Search for the cell housing the specified text and yield its [X, Y] center coordinate. 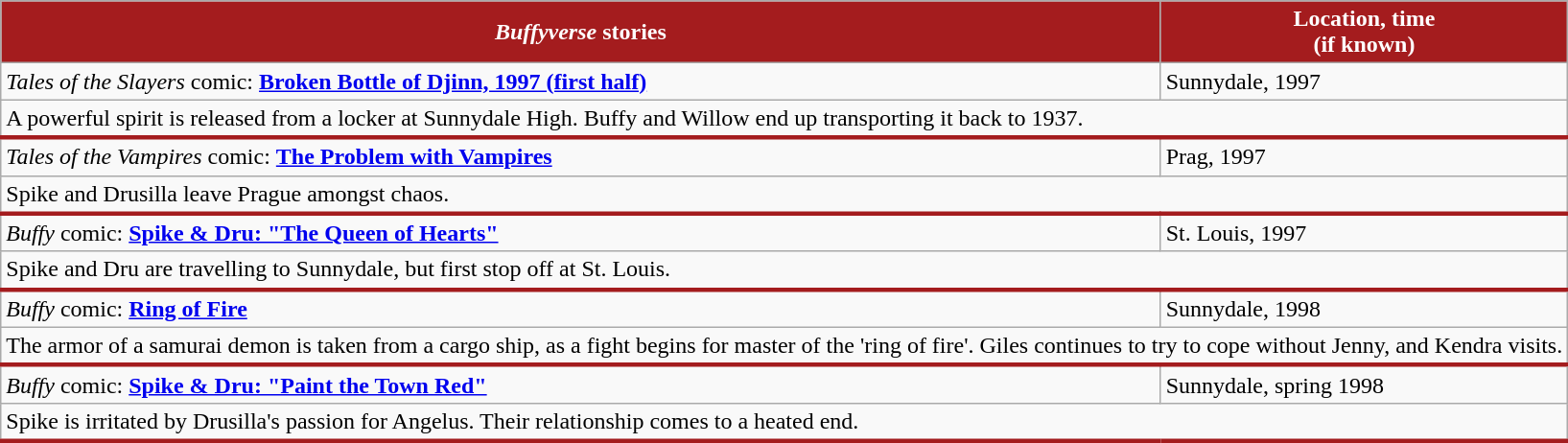
Tales of the Slayers comic: Broken Bottle of Djinn, 1997 (first half) [581, 82]
Sunnydale, spring 1998 [1364, 385]
Sunnydale, 1997 [1364, 82]
Spike and Drusilla leave Prague amongst chaos. [784, 195]
Tales of the Vampires comic: The Problem with Vampires [581, 156]
Buffyverse stories [581, 33]
Buffy comic: Spike & Dru: "Paint the Town Red" [581, 385]
Prag, 1997 [1364, 156]
Spike is irritated by Drusilla's passion for Angelus. Their relationship comes to a heated end. [784, 422]
Sunnydale, 1998 [1364, 309]
Spike and Dru are travelling to Sunnydale, but first stop off at St. Louis. [784, 270]
Buffy comic: Spike & Dru: "The Queen of Hearts" [581, 233]
Buffy comic: Ring of Fire [581, 309]
St. Louis, 1997 [1364, 233]
A powerful spirit is released from a locker at Sunnydale High. Buffy and Willow end up transporting it back to 1937. [784, 119]
Location, time(if known) [1364, 33]
